Return (x, y) of the center of cell containing provided text 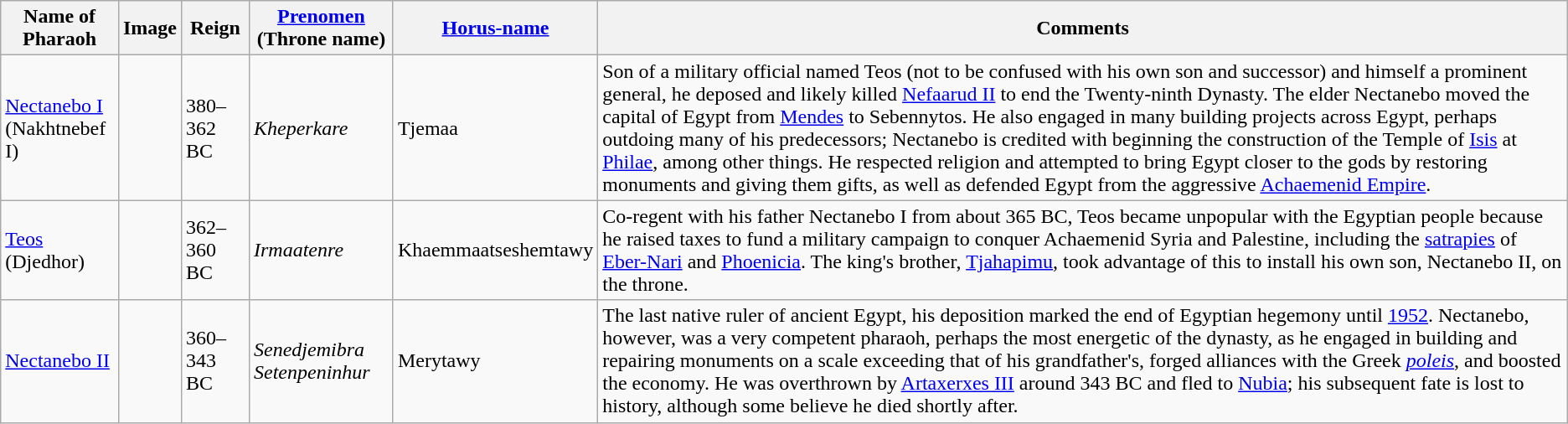
380–362 BC (214, 127)
Merytawy (495, 361)
Kheperkare (321, 127)
Reign (214, 28)
Comments (1083, 28)
362–360 BC (214, 250)
Irmaatenre (321, 250)
Image (149, 28)
Horus-name (495, 28)
Khaemmaatseshemtawy (495, 250)
Nectanebo I(Nakhtnebef I) (60, 127)
Nectanebo II (60, 361)
Prenomen (Throne name) (321, 28)
Senedjemibra Setenpeninhur (321, 361)
360–343 BC (214, 361)
Name of Pharaoh (60, 28)
Tjemaa (495, 127)
Teos(Djedhor) (60, 250)
